Find where the given text appears and provide that cell's center as (X, Y) coordinate. 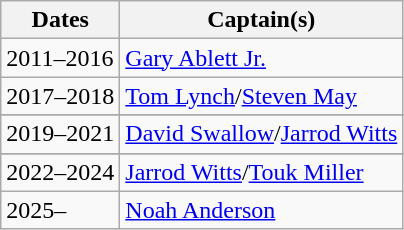
2019–2021 (60, 134)
Captain(s) (262, 20)
Noah Anderson (262, 210)
2022–2024 (60, 172)
Jarrod Witts/Touk Miller (262, 172)
2011–2016 (60, 58)
Dates (60, 20)
2017–2018 (60, 96)
Tom Lynch/Steven May (262, 96)
David Swallow/Jarrod Witts (262, 134)
Gary Ablett Jr. (262, 58)
2025– (60, 210)
